Determine the [x, y] coordinate at the center of the cell enclosing the given text.  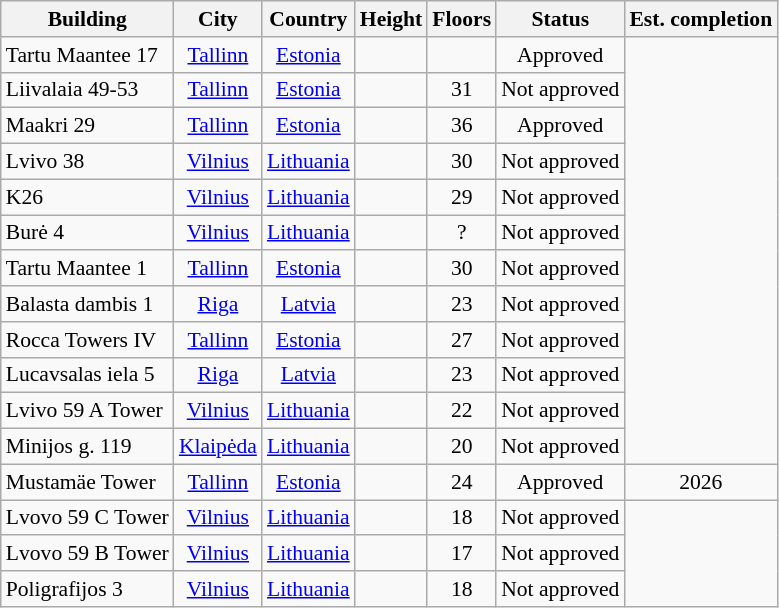
36 [462, 126]
Mustamäe Tower [88, 482]
Height [391, 19]
29 [462, 197]
Maakri 29 [88, 126]
2026 [700, 482]
Tartu Maantee 17 [88, 55]
Poligrafijos 3 [88, 589]
Burė 4 [88, 233]
24 [462, 482]
Minijos g. 119 [88, 447]
Liivalaia 49-53 [88, 90]
? [462, 233]
Lvovo 59 B Tower [88, 554]
Est. completion [700, 19]
Lucavsalas iela 5 [88, 375]
27 [462, 340]
Lvovo 59 C Tower [88, 518]
22 [462, 411]
17 [462, 554]
City [218, 19]
Rocca Towers IV [88, 340]
Klaipėda [218, 447]
Status [560, 19]
Country [308, 19]
Lvivo 59 A Tower [88, 411]
31 [462, 90]
Floors [462, 19]
20 [462, 447]
Tartu Maantee 1 [88, 269]
K26 [88, 197]
Building [88, 19]
Lvivo 38 [88, 162]
Balasta dambis 1 [88, 304]
